Determine the (X, Y) coordinate at the center of the cell enclosing the given text.  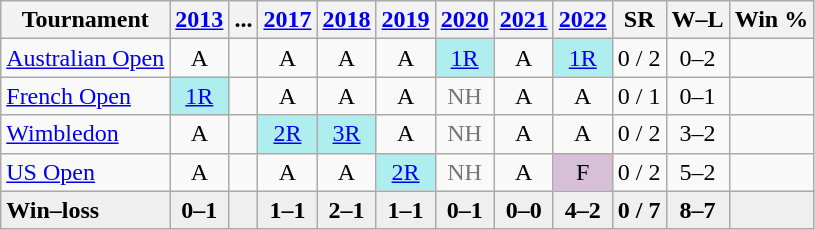
4–2 (582, 210)
2022 (582, 20)
2017 (288, 20)
Win–loss (86, 210)
3–2 (698, 134)
2019 (406, 20)
French Open (86, 96)
Australian Open (86, 58)
Wimbledon (86, 134)
0 / 7 (639, 210)
F (582, 172)
2013 (200, 20)
0–0 (524, 210)
SR (639, 20)
... (244, 20)
2021 (524, 20)
0–2 (698, 58)
8–7 (698, 210)
Win % (772, 20)
US Open (86, 172)
2020 (464, 20)
W–L (698, 20)
0 / 1 (639, 96)
2018 (346, 20)
5–2 (698, 172)
2–1 (346, 210)
Tournament (86, 20)
3R (346, 134)
